For the text-containing cell, return its midpoint in [x, y] coordinate format. 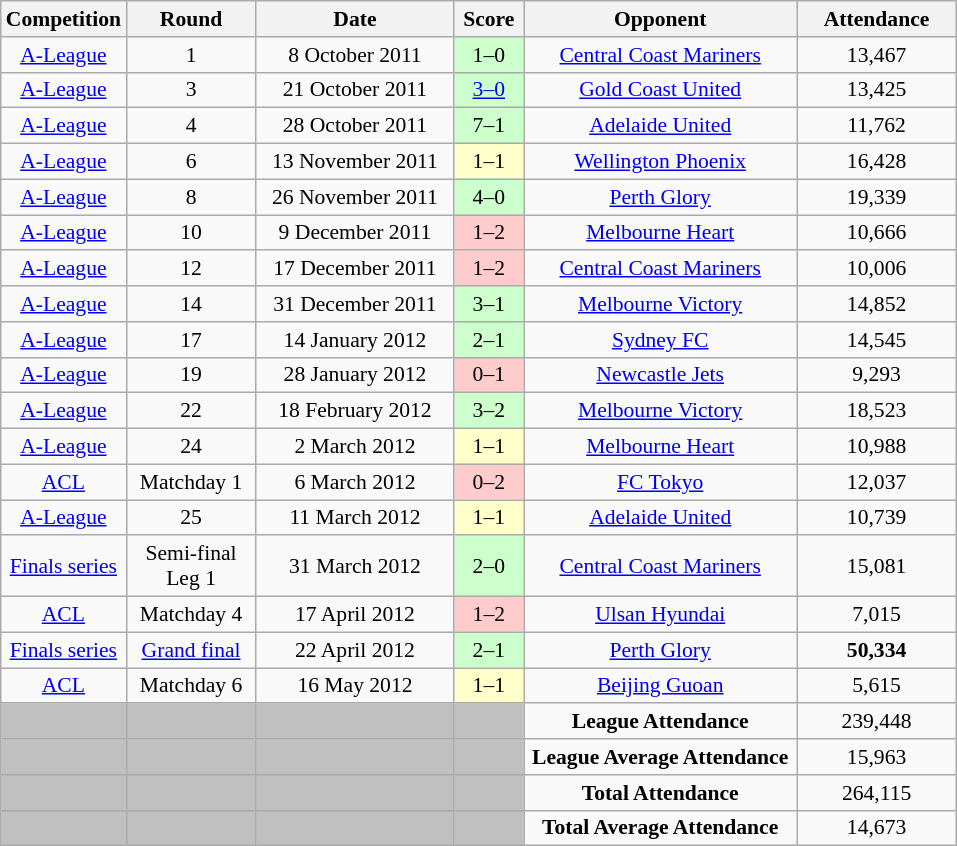
13,425 [876, 90]
16 May 2012 [355, 686]
Round [191, 19]
18 February 2012 [355, 411]
League Average Attendance [660, 757]
Sydney FC [660, 340]
25 [191, 518]
10 [191, 233]
2 March 2012 [355, 447]
14 January 2012 [355, 340]
31 March 2012 [355, 566]
264,115 [876, 793]
0–1 [489, 375]
10,988 [876, 447]
4 [191, 126]
3 [191, 90]
15,081 [876, 566]
13 November 2011 [355, 162]
5,615 [876, 686]
17 [191, 340]
Gold Coast United [660, 90]
Total Average Attendance [660, 828]
12 [191, 269]
28 January 2012 [355, 375]
12,037 [876, 482]
Matchday 4 [191, 615]
Semi-final Leg 1 [191, 566]
4–0 [489, 197]
Grand final [191, 650]
0–2 [489, 482]
1–0 [489, 55]
17 April 2012 [355, 615]
Opponent [660, 19]
16,428 [876, 162]
22 [191, 411]
9 December 2011 [355, 233]
8 [191, 197]
Competition [64, 19]
Beijing Guoan [660, 686]
Ulsan Hyundai [660, 615]
22 April 2012 [355, 650]
10,666 [876, 233]
3–0 [489, 90]
17 December 2011 [355, 269]
14,852 [876, 304]
26 November 2011 [355, 197]
Total Attendance [660, 793]
3–2 [489, 411]
18,523 [876, 411]
11 March 2012 [355, 518]
21 October 2011 [355, 90]
24 [191, 447]
Newcastle Jets [660, 375]
31 December 2011 [355, 304]
9,293 [876, 375]
19,339 [876, 197]
1 [191, 55]
15,963 [876, 757]
8 October 2011 [355, 55]
13,467 [876, 55]
Wellington Phoenix [660, 162]
6 March 2012 [355, 482]
Date [355, 19]
11,762 [876, 126]
14 [191, 304]
6 [191, 162]
14,545 [876, 340]
FC Tokyo [660, 482]
7–1 [489, 126]
Matchday 1 [191, 482]
50,334 [876, 650]
3–1 [489, 304]
10,739 [876, 518]
Matchday 6 [191, 686]
League Attendance [660, 722]
Score [489, 19]
10,006 [876, 269]
7,015 [876, 615]
Attendance [876, 19]
2–0 [489, 566]
14,673 [876, 828]
239,448 [876, 722]
19 [191, 375]
28 October 2011 [355, 126]
